Find where the given text appears and provide that cell's center as (x, y) coordinate. 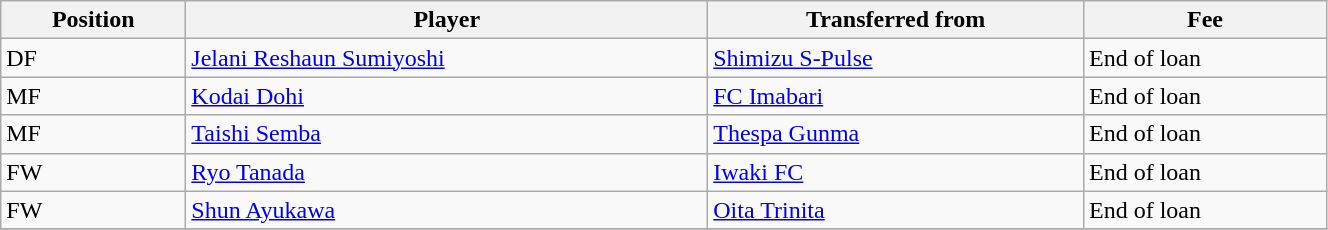
Position (94, 20)
Jelani Reshaun Sumiyoshi (447, 58)
Shun Ayukawa (447, 210)
DF (94, 58)
Shimizu S-Pulse (896, 58)
Taishi Semba (447, 134)
Iwaki FC (896, 172)
Oita Trinita (896, 210)
Fee (1206, 20)
Transferred from (896, 20)
Kodai Dohi (447, 96)
Thespa Gunma (896, 134)
Ryo Tanada (447, 172)
Player (447, 20)
FC Imabari (896, 96)
